Extract the (X, Y) coordinate from the center of the cell holding the provided text.  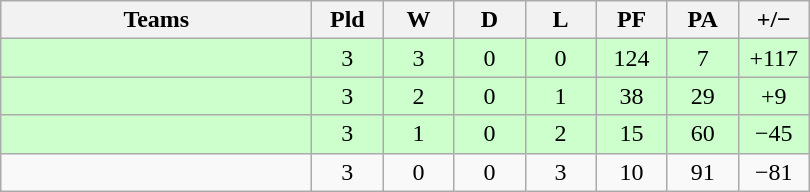
+/− (774, 20)
124 (632, 58)
Teams (156, 20)
PF (632, 20)
29 (702, 96)
−81 (774, 172)
+117 (774, 58)
Pld (348, 20)
60 (702, 134)
7 (702, 58)
+9 (774, 96)
−45 (774, 134)
D (490, 20)
W (418, 20)
91 (702, 172)
15 (632, 134)
PA (702, 20)
38 (632, 96)
10 (632, 172)
L (560, 20)
